Capture the cell that displays the provided text and extract its (X, Y) central coordinate. 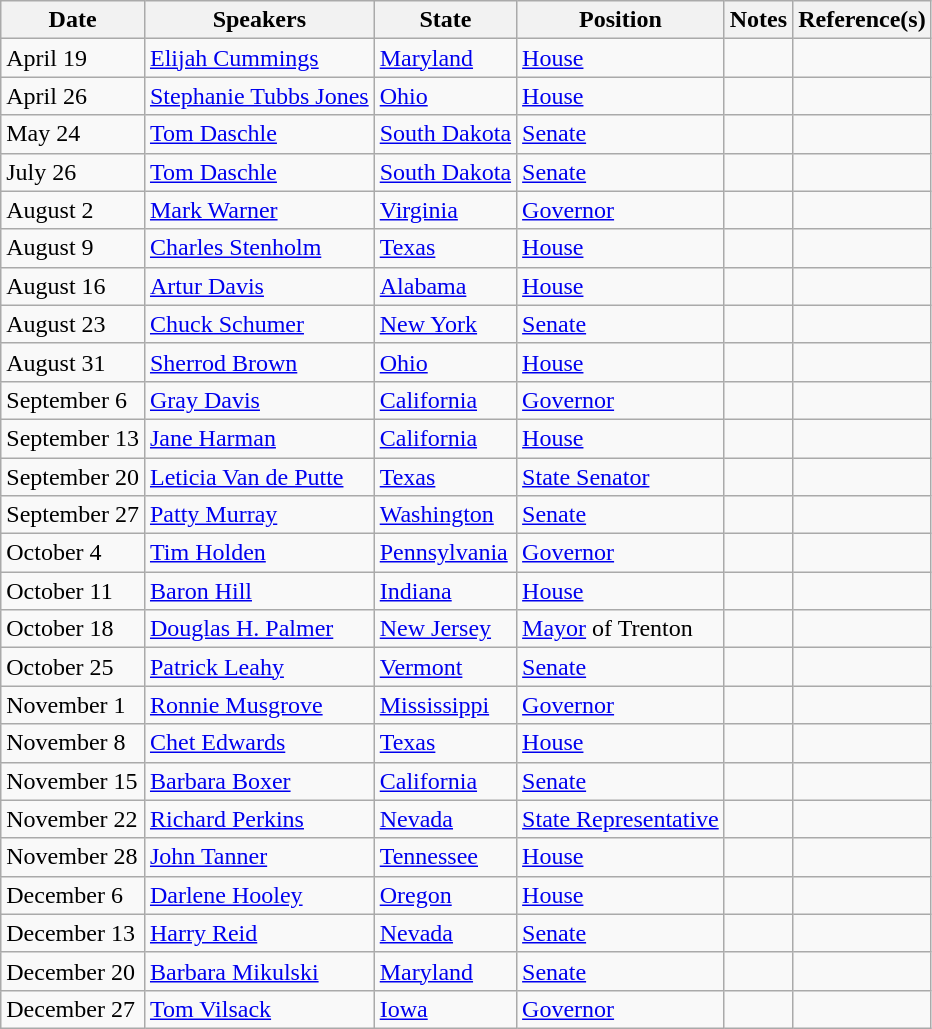
September 6 (73, 400)
Charles Stenholm (259, 248)
Alabama (445, 286)
November 22 (73, 819)
Tim Holden (259, 553)
Tom Vilsack (259, 1009)
April 19 (73, 58)
Harry Reid (259, 933)
August 16 (73, 286)
State Representative (621, 819)
May 24 (73, 134)
Oregon (445, 895)
Leticia Van de Putte (259, 477)
Patty Murray (259, 515)
Ronnie Musgrove (259, 705)
October 4 (73, 553)
September 27 (73, 515)
Douglas H. Palmer (259, 629)
Barbara Boxer (259, 781)
Pennsylvania (445, 553)
Position (621, 20)
September 20 (73, 477)
August 9 (73, 248)
Mayor of Trenton (621, 629)
Barbara Mikulski (259, 971)
Notes (758, 20)
Mark Warner (259, 210)
Artur Davis (259, 286)
July 26 (73, 172)
Chuck Schumer (259, 324)
Stephanie Tubbs Jones (259, 96)
Chet Edwards (259, 743)
Date (73, 20)
Baron Hill (259, 591)
Vermont (445, 667)
Mississippi (445, 705)
November 8 (73, 743)
State (445, 20)
Richard Perkins (259, 819)
Virginia (445, 210)
State Senator (621, 477)
Washington (445, 515)
September 13 (73, 438)
October 25 (73, 667)
Iowa (445, 1009)
December 6 (73, 895)
November 15 (73, 781)
Indiana (445, 591)
October 18 (73, 629)
Jane Harman (259, 438)
August 31 (73, 362)
August 2 (73, 210)
Darlene Hooley (259, 895)
November 28 (73, 857)
October 11 (73, 591)
Elijah Cummings (259, 58)
December 13 (73, 933)
Speakers (259, 20)
November 1 (73, 705)
Tennessee (445, 857)
Patrick Leahy (259, 667)
December 20 (73, 971)
Sherrod Brown (259, 362)
New Jersey (445, 629)
August 23 (73, 324)
John Tanner (259, 857)
New York (445, 324)
April 26 (73, 96)
December 27 (73, 1009)
Gray Davis (259, 400)
Reference(s) (862, 20)
